Extract the [x, y] coordinate from the center of the cell holding the provided text.  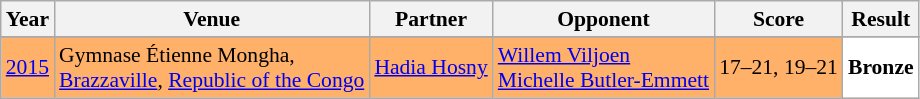
Venue [212, 19]
Year [28, 19]
Hadia Hosny [430, 68]
Result [881, 19]
2015 [28, 68]
Gymnase Étienne Mongha,Brazzaville, Republic of the Congo [212, 68]
Score [778, 19]
Willem Viljoen Michelle Butler-Emmett [604, 68]
17–21, 19–21 [778, 68]
Partner [430, 19]
Bronze [881, 68]
Opponent [604, 19]
